Return the (X, Y) coordinate for the center point of the cell that contains the specified text.  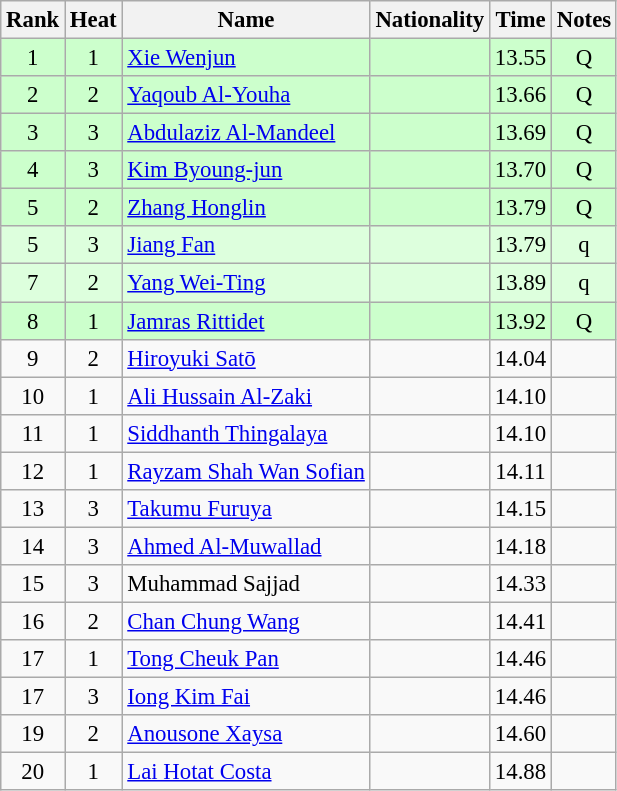
13.66 (521, 95)
Lai Hotat Costa (246, 772)
14.11 (521, 471)
12 (33, 471)
Rank (33, 20)
Time (521, 20)
9 (33, 358)
Rayzam Shah Wan Sofian (246, 471)
Heat (94, 20)
Xie Wenjun (246, 58)
13.55 (521, 58)
13 (33, 509)
13.89 (521, 283)
16 (33, 621)
14.60 (521, 734)
14.88 (521, 772)
Abdulaziz Al-Mandeel (246, 133)
Jiang Fan (246, 245)
7 (33, 283)
Ali Hussain Al-Zaki (246, 396)
14 (33, 546)
Hiroyuki Satō (246, 358)
14.33 (521, 584)
13.70 (521, 170)
Ahmed Al-Muwallad (246, 546)
Iong Kim Fai (246, 697)
20 (33, 772)
Yaqoub Al-Youha (246, 95)
Zhang Honglin (246, 208)
14.18 (521, 546)
Siddhanth Thingalaya (246, 433)
Takumu Furuya (246, 509)
Name (246, 20)
10 (33, 396)
19 (33, 734)
11 (33, 433)
Jamras Rittidet (246, 321)
14.15 (521, 509)
14.04 (521, 358)
Kim Byoung-jun (246, 170)
14.41 (521, 621)
13.92 (521, 321)
Muhammad Sajjad (246, 584)
15 (33, 584)
Anousone Xaysa (246, 734)
13.69 (521, 133)
Tong Cheuk Pan (246, 659)
Chan Chung Wang (246, 621)
4 (33, 170)
Yang Wei-Ting (246, 283)
8 (33, 321)
Nationality (430, 20)
Notes (584, 20)
